Output the (x, y) coordinate of the center of the cell containing the given text.  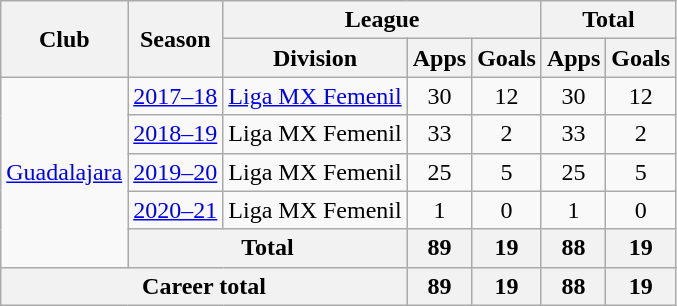
2020–21 (176, 210)
Guadalajara (64, 172)
League (382, 20)
Career total (204, 286)
2017–18 (176, 96)
2019–20 (176, 172)
Season (176, 39)
Club (64, 39)
2018–19 (176, 134)
Division (315, 58)
